Identify which cell holds the provided text, then report its (X, Y) central coordinate. 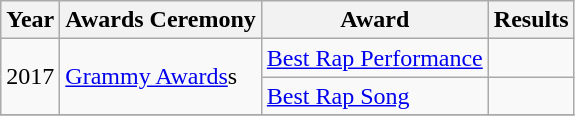
Best Rap Performance (374, 58)
Year (30, 20)
Results (531, 20)
Grammy Awardss (160, 77)
Best Rap Song (374, 96)
Award (374, 20)
2017 (30, 77)
Awards Ceremony (160, 20)
